Return (x, y) of the center of cell containing provided text 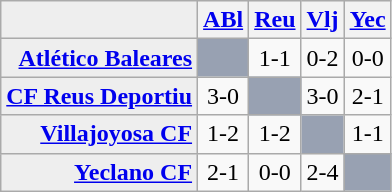
Yeclano CF (100, 172)
ABl (224, 20)
Villajoyosa CF (100, 134)
CF Reus Deportiu (100, 96)
Yec (368, 20)
Reu (275, 20)
0-2 (322, 58)
Atlético Baleares (100, 58)
Vlj (322, 20)
2-4 (322, 172)
